Scan for the cell matching the given text and deliver its [x, y] coordinate at center. 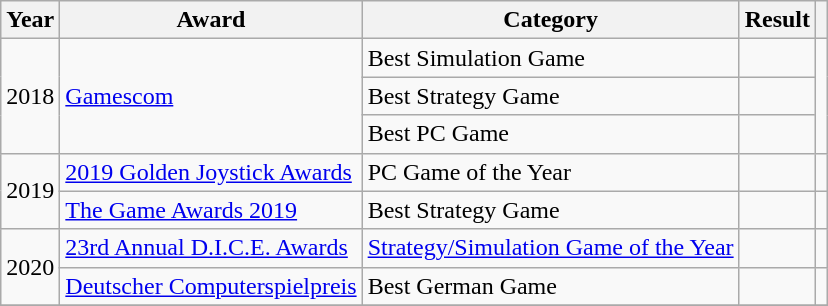
2020 [30, 267]
23rd Annual D.I.C.E. Awards [211, 248]
2019 Golden Joystick Awards [211, 172]
Strategy/Simulation Game of the Year [550, 248]
The Game Awards 2019 [211, 210]
Best PC Game [550, 134]
Category [550, 20]
PC Game of the Year [550, 172]
Result [777, 20]
Best German Game [550, 286]
2018 [30, 96]
Year [30, 20]
Best Simulation Game [550, 58]
2019 [30, 191]
Award [211, 20]
Gamescom [211, 96]
Deutscher Computerspielpreis [211, 286]
